Detect which cell encompasses the target text, then output its [X, Y] center coordinate. 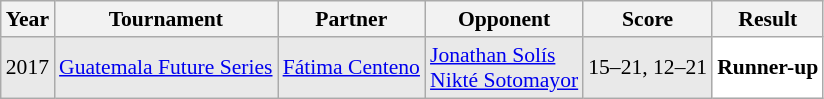
Runner-up [768, 68]
Tournament [166, 19]
Year [28, 19]
2017 [28, 68]
Partner [352, 19]
15–21, 12–21 [648, 68]
Jonathan Solís Nikté Sotomayor [504, 68]
Guatemala Future Series [166, 68]
Opponent [504, 19]
Fátima Centeno [352, 68]
Score [648, 19]
Result [768, 19]
